Output the [x, y] coordinate of the center of the cell containing the given text.  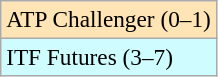
ATP Challenger (0–1) [108, 19]
ITF Futures (3–7) [108, 57]
